Search for the cell housing the specified text and yield its (x, y) center coordinate. 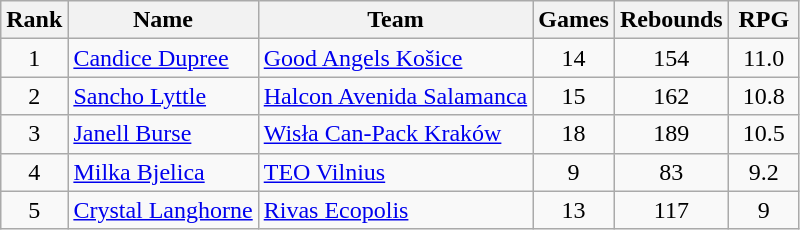
10.8 (764, 96)
9.2 (764, 172)
189 (671, 134)
Candice Dupree (163, 58)
Rank (34, 20)
Rivas Ecopolis (396, 210)
2 (34, 96)
Sancho Lyttle (163, 96)
83 (671, 172)
11.0 (764, 58)
Halcon Avenida Salamanca (396, 96)
Wisła Can-Pack Kraków (396, 134)
10.5 (764, 134)
Good Angels Košice (396, 58)
Name (163, 20)
154 (671, 58)
117 (671, 210)
Crystal Langhorne (163, 210)
3 (34, 134)
15 (574, 96)
Games (574, 20)
13 (574, 210)
5 (34, 210)
Team (396, 20)
14 (574, 58)
Rebounds (671, 20)
Milka Bjelica (163, 172)
18 (574, 134)
TEO Vilnius (396, 172)
162 (671, 96)
RPG (764, 20)
4 (34, 172)
1 (34, 58)
Janell Burse (163, 134)
